Capture the cell that displays the provided text and extract its (X, Y) central coordinate. 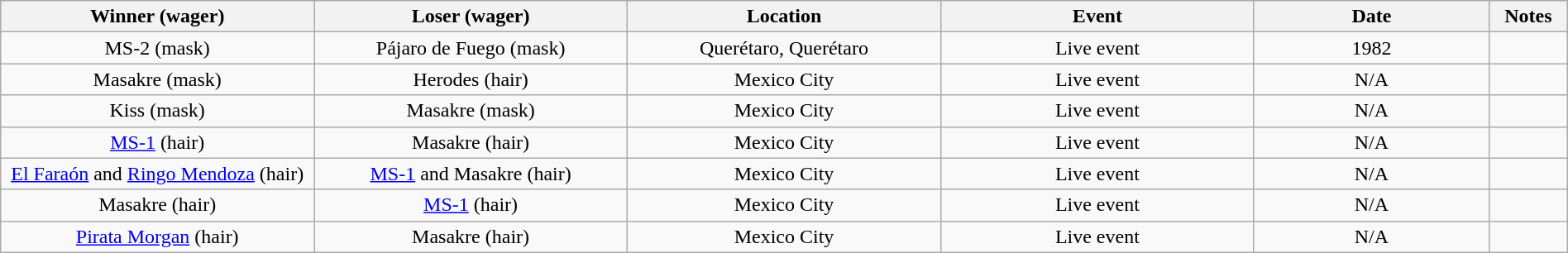
MS-1 and Masakre (hair) (471, 174)
Herodes (hair) (471, 79)
Pájaro de Fuego (mask) (471, 48)
Location (784, 17)
Querétaro, Querétaro (784, 48)
1982 (1371, 48)
Notes (1528, 17)
El Faraón and Ringo Mendoza (hair) (157, 174)
Date (1371, 17)
Event (1097, 17)
Winner (wager) (157, 17)
Loser (wager) (471, 17)
MS-2 (mask) (157, 48)
Pirata Morgan (hair) (157, 236)
Kiss (mask) (157, 111)
